Output the [X, Y] coordinate of the center of the cell containing the given text.  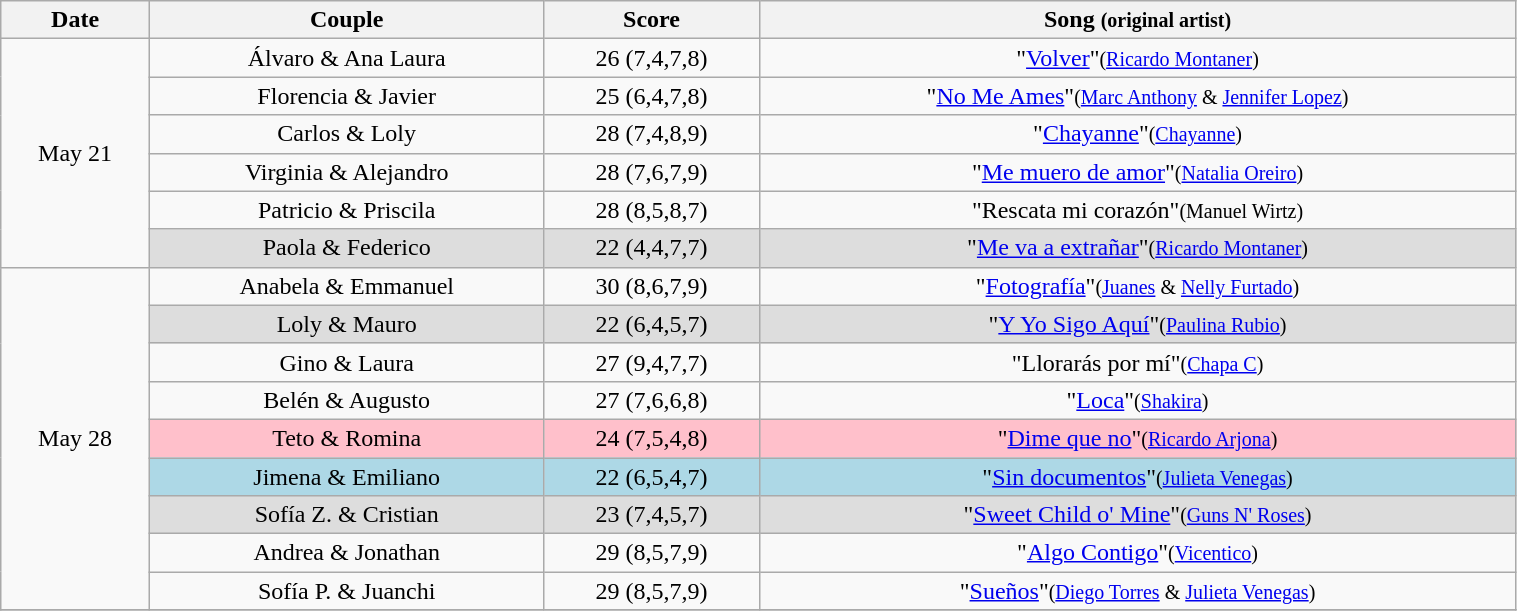
Sofía Z. & Cristian [346, 515]
May 21 [76, 153]
Jimena & Emiliano [346, 477]
"Dime que no"(Ricardo Arjona) [1138, 438]
27 (7,6,6,8) [652, 400]
Score [652, 20]
Teto & Romina [346, 438]
30 (8,6,7,9) [652, 286]
"No Me Ames"(Marc Anthony & Jennifer Lopez) [1138, 96]
Álvaro & Ana Laura [346, 58]
Paola & Federico [346, 248]
Carlos & Loly [346, 134]
22 (6,5,4,7) [652, 477]
24 (7,5,4,8) [652, 438]
May 28 [76, 438]
"Chayanne"(Chayanne) [1138, 134]
22 (4,4,7,7) [652, 248]
Sofía P. & Juanchi [346, 591]
"Algo Contigo"(Vicentico) [1138, 553]
"Rescata mi corazón"(Manuel Wirtz) [1138, 210]
Date [76, 20]
"Y Yo Sigo Aquí"(Paulina Rubio) [1138, 324]
"Llorarás por mí"(Chapa C) [1138, 362]
28 (8,5,8,7) [652, 210]
"Me muero de amor"(Natalia Oreiro) [1138, 172]
26 (7,4,7,8) [652, 58]
Andrea & Jonathan [346, 553]
"Volver"(Ricardo Montaner) [1138, 58]
Anabela & Emmanuel [346, 286]
Patricio & Priscila [346, 210]
Florencia & Javier [346, 96]
Couple [346, 20]
"Sweet Child o' Mine"(Guns N' Roses) [1138, 515]
Virginia & Alejandro [346, 172]
Song (original artist) [1138, 20]
23 (7,4,5,7) [652, 515]
Belén & Augusto [346, 400]
25 (6,4,7,8) [652, 96]
28 (7,6,7,9) [652, 172]
Loly & Mauro [346, 324]
Gino & Laura [346, 362]
"Sueños"(Diego Torres & Julieta Venegas) [1138, 591]
"Fotografía"(Juanes & Nelly Furtado) [1138, 286]
27 (9,4,7,7) [652, 362]
28 (7,4,8,9) [652, 134]
"Me va a extrañar"(Ricardo Montaner) [1138, 248]
22 (6,4,5,7) [652, 324]
"Loca"(Shakira) [1138, 400]
"Sin documentos"(Julieta Venegas) [1138, 477]
